Pinpoint the cell where the given text exists, returning its (X, Y) midpoint coordinate. 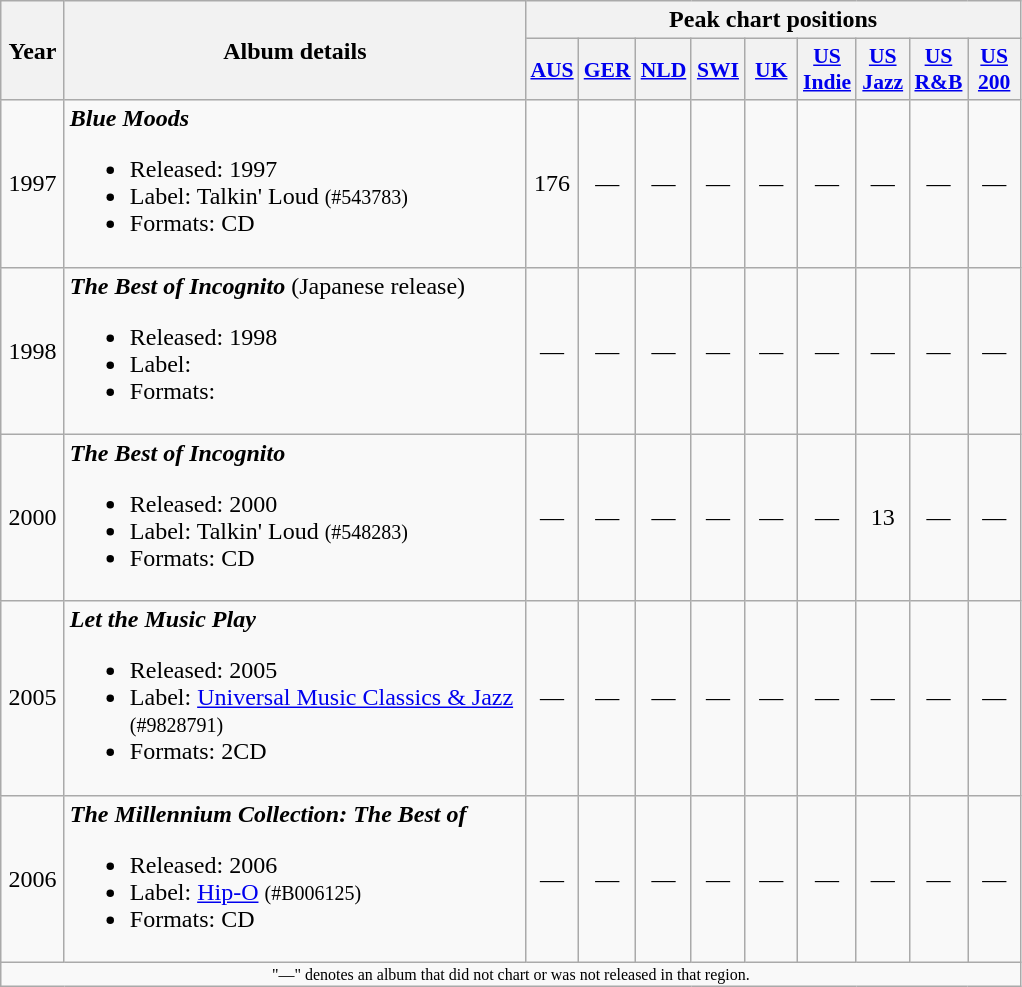
US R&B (938, 70)
US Indie (827, 70)
UK (772, 70)
Let the Music PlayReleased: 2005Label: Universal Music Classics & Jazz (#9828791)Formats: 2CD (294, 698)
US 200 (994, 70)
US Jazz (882, 70)
SWI (718, 70)
176 (552, 184)
GER (608, 70)
"—" denotes an album that did not chart or was not released in that region. (511, 974)
AUS (552, 70)
The Millennium Collection: The Best ofReleased: 2006Label: Hip-O (#B006125)Formats: CD (294, 878)
Album details (294, 50)
1998 (33, 350)
Blue MoodsReleased: 1997Label: Talkin' Loud (#543783)Formats: CD (294, 184)
The Best of Incognito (Japanese release)Released: 1998Label: Formats: (294, 350)
1997 (33, 184)
2000 (33, 518)
2005 (33, 698)
NLD (664, 70)
The Best of IncognitoReleased: 2000Label: Talkin' Loud (#548283)Formats: CD (294, 518)
Peak chart positions (772, 20)
Year (33, 50)
2006 (33, 878)
13 (882, 518)
